Pinpoint the cell where the given text exists, returning its [x, y] midpoint coordinate. 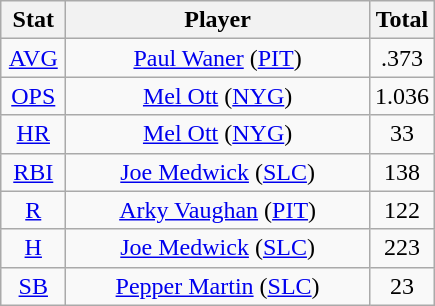
AVG [34, 58]
HR [34, 134]
Arky Vaughan (PIT) [218, 210]
H [34, 248]
RBI [34, 172]
Pepper Martin (SLC) [218, 286]
Total [402, 20]
SB [34, 286]
Paul Waner (PIT) [218, 58]
Player [218, 20]
223 [402, 248]
23 [402, 286]
OPS [34, 96]
R [34, 210]
Stat [34, 20]
.373 [402, 58]
33 [402, 134]
122 [402, 210]
138 [402, 172]
1.036 [402, 96]
